Determine the [X, Y] coordinate at the center of the cell enclosing the given text.  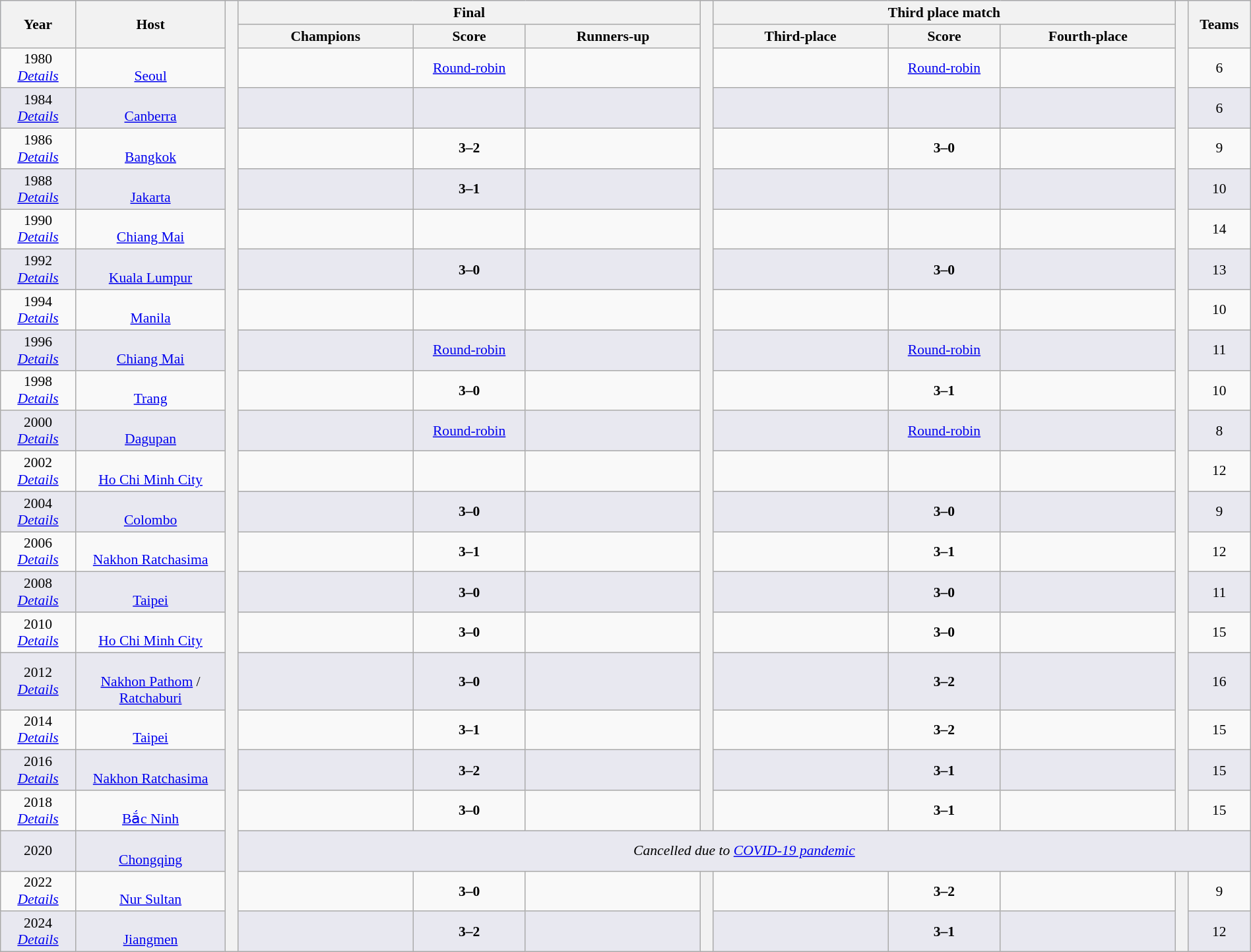
Colombo [150, 512]
Teams [1219, 24]
2016Details [38, 771]
2014Details [38, 730]
Kuala Lumpur [150, 269]
2020 [38, 851]
1998Details [38, 391]
2008Details [38, 592]
1990Details [38, 230]
Runners-up [612, 36]
Year [38, 24]
Fourth-place [1087, 36]
2010Details [38, 632]
1996Details [38, 350]
Dagupan [150, 431]
Seoul [150, 67]
1980Details [38, 67]
14 [1219, 230]
2004Details [38, 512]
2018Details [38, 810]
13 [1219, 269]
Bắc Ninh [150, 810]
8 [1219, 431]
Jiangmen [150, 932]
Nakhon Pathom / Ratchaburi [150, 681]
2024Details [38, 932]
Third place match [945, 13]
Canberra [150, 108]
Manila [150, 310]
2000Details [38, 431]
Champions [326, 36]
Third-place [801, 36]
Jakarta [150, 189]
1994Details [38, 310]
Final [470, 13]
Nur Sultan [150, 891]
Cancelled due to COVID-19 pandemic [744, 851]
1986Details [38, 149]
Bangkok [150, 149]
2012Details [38, 681]
1984 Details [38, 108]
1992Details [38, 269]
Host [150, 24]
Trang [150, 391]
16 [1219, 681]
Chongqing [150, 851]
2002Details [38, 471]
2022Details [38, 891]
2006Details [38, 552]
1988Details [38, 189]
